Identify which cell holds the provided text, then report its (X, Y) central coordinate. 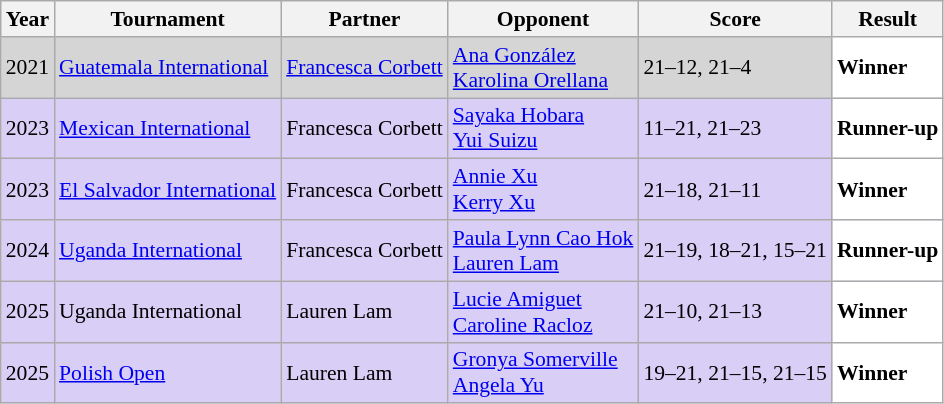
Lucie Amiguet Caroline Racloz (544, 312)
Gronya Somerville Angela Yu (544, 372)
El Salvador International (168, 190)
Score (735, 19)
11–21, 21–23 (735, 128)
Mexican International (168, 128)
Polish Open (168, 372)
19–21, 21–15, 21–15 (735, 372)
21–12, 21–4 (735, 68)
Partner (364, 19)
Result (888, 19)
21–19, 18–21, 15–21 (735, 250)
21–18, 21–11 (735, 190)
Annie Xu Kerry Xu (544, 190)
Paula Lynn Cao Hok Lauren Lam (544, 250)
Tournament (168, 19)
21–10, 21–13 (735, 312)
Ana González Karolina Orellana (544, 68)
2021 (28, 68)
2024 (28, 250)
Year (28, 19)
Guatemala International (168, 68)
Opponent (544, 19)
Sayaka Hobara Yui Suizu (544, 128)
